Find where the given text appears and provide that cell's center as (X, Y) coordinate. 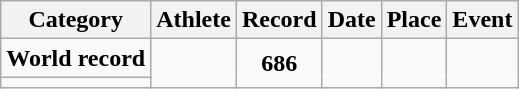
Record (279, 20)
Date (352, 20)
686 (279, 64)
Athlete (194, 20)
Event (482, 20)
Place (414, 20)
World record (76, 58)
Category (76, 20)
